Pinpoint the cell where the given text exists, returning its [X, Y] midpoint coordinate. 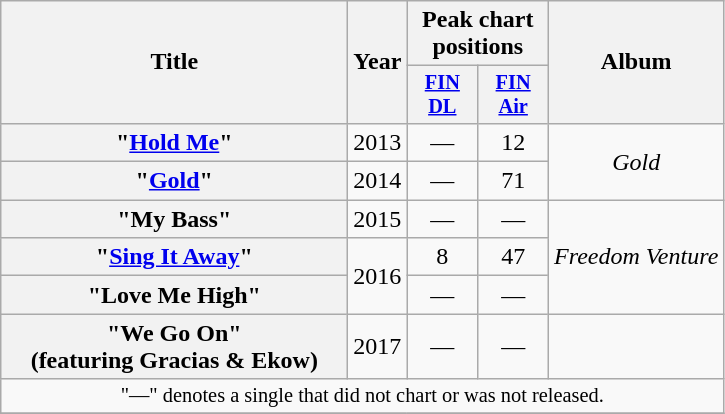
2014 [378, 181]
2017 [378, 346]
Year [378, 62]
Album [636, 62]
"Love Me High" [174, 295]
"My Bass" [174, 219]
"Gold" [174, 181]
2016 [378, 276]
71 [514, 181]
FIN Air [514, 95]
8 [442, 257]
2013 [378, 142]
Gold [636, 161]
47 [514, 257]
"Hold Me" [174, 142]
"—" denotes a single that did not chart or was not released. [362, 396]
Peak chart positions [478, 34]
12 [514, 142]
FIN DL [442, 95]
"We Go On"(featuring Gracias & Ekow) [174, 346]
Freedom Venture [636, 257]
"Sing It Away" [174, 257]
2015 [378, 219]
Title [174, 62]
